Pinpoint the cell where the given text exists, returning its [X, Y] midpoint coordinate. 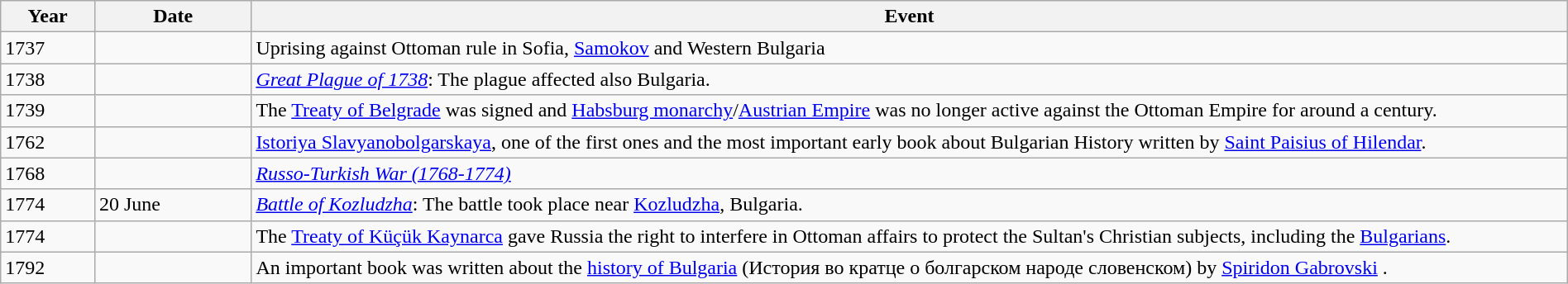
Battle of Kozludzha: The battle took place near Kozludzha, Bulgaria. [910, 205]
1768 [48, 173]
Date [172, 17]
Russo-Turkish War (1768-1774) [910, 173]
20 June [172, 205]
Event [910, 17]
1738 [48, 79]
Istoriya Slavyanobolgarskaya, one of the first ones and the most important early book about Bulgarian History written by Saint Paisius of Hilendar. [910, 142]
1737 [48, 48]
Great Plague of 1738: The plague affected also Bulgaria. [910, 79]
An important book was written about the history of Bulgaria (История во кратце о болгарском народе словенском) by Spiridon Gabrovski . [910, 267]
Uprising against Ottoman rule in Sofia, Samokov and Western Bulgaria [910, 48]
Year [48, 17]
1792 [48, 267]
1739 [48, 111]
The Treaty of Belgrade was signed and Habsburg monarchy/Austrian Empire was no longer active against the Ottoman Empire for around a century. [910, 111]
1762 [48, 142]
